Extract the (x, y) coordinate from the center of the cell holding the provided text.  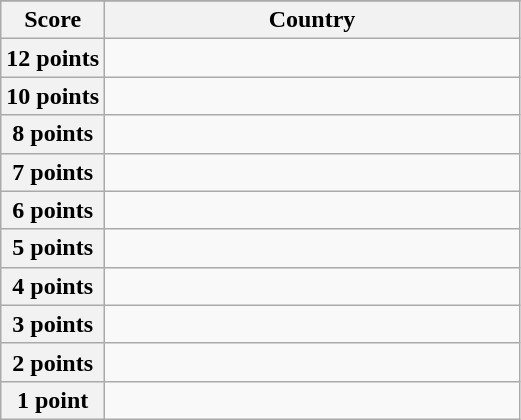
6 points (53, 210)
8 points (53, 134)
4 points (53, 286)
5 points (53, 248)
7 points (53, 172)
2 points (53, 362)
10 points (53, 96)
1 point (53, 400)
12 points (53, 58)
Country (312, 20)
3 points (53, 324)
Score (53, 20)
